Determine the (x, y) coordinate at the center of the cell enclosing the given text.  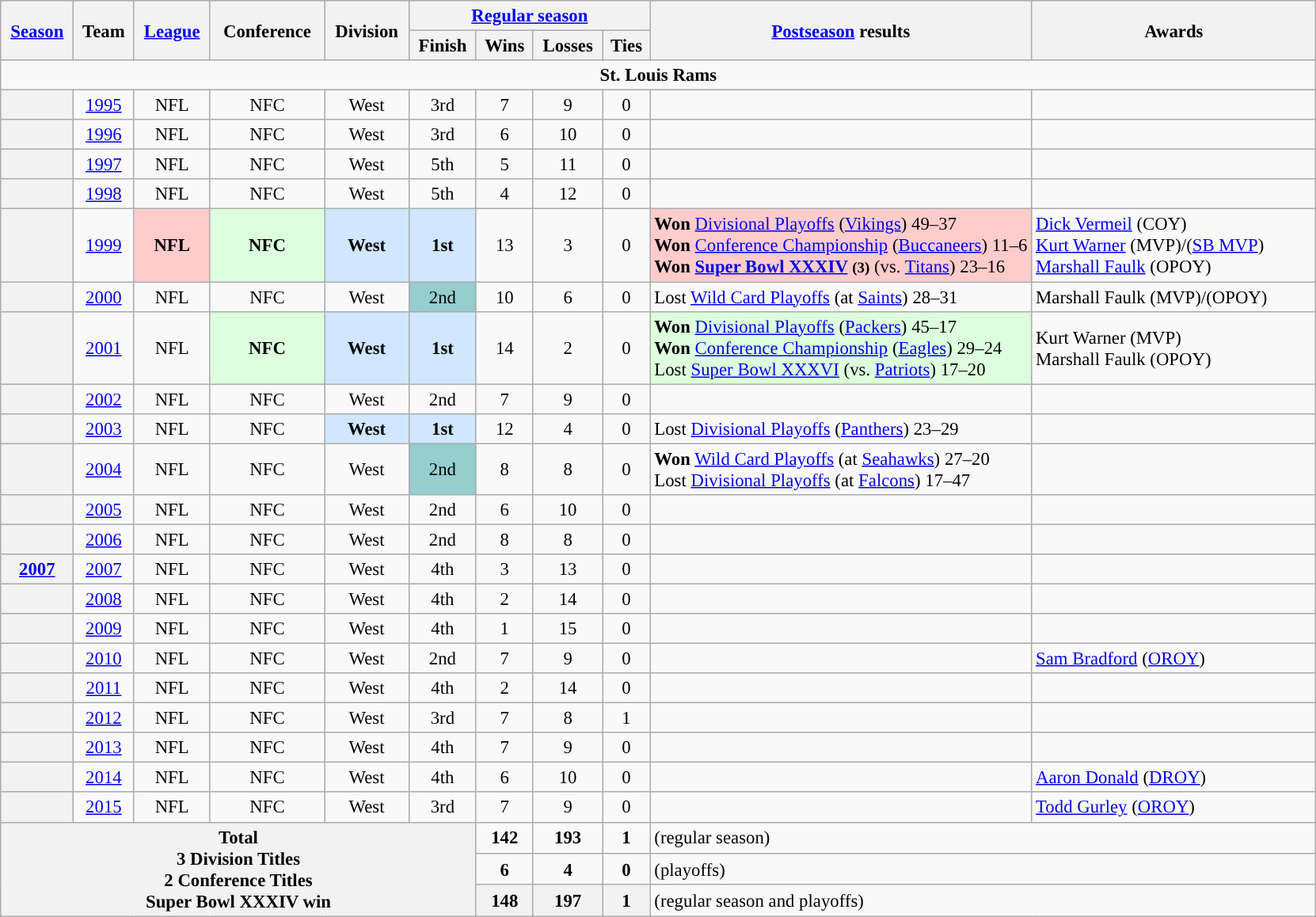
2004 (104, 469)
15 (568, 629)
2000 (104, 297)
(regular season and playoffs) (983, 900)
Won Divisional Playoffs (Vikings) 49–37Won Conference Championship (Buccaneers) 11–6Won Super Bowl XXXIV (3) (vs. Titans) 23–16 (841, 245)
193 (568, 838)
2011 (104, 688)
Won Divisional Playoffs (Packers) 45–17Won Conference Championship (Eagles) 29–24Lost Super Bowl XXXVI (vs. Patriots) 17–20 (841, 348)
League (173, 30)
St. Louis Rams (659, 75)
1998 (104, 194)
Postseason results (841, 30)
Dick Vermeil (COY)Kurt Warner (MVP)/(SB MVP)Marshall Faulk (OPOY) (1173, 245)
Awards (1173, 30)
Team (104, 30)
Finish (443, 46)
2010 (104, 659)
2013 (104, 748)
Lost Wild Card Playoffs (at Saints) 28–31 (841, 297)
1995 (104, 105)
142 (504, 838)
2003 (104, 428)
148 (504, 900)
Won Wild Card Playoffs (at Seahawks) 27–20Lost Divisional Playoffs (at Falcons) 17–47 (841, 469)
2001 (104, 348)
Todd Gurley (OROY) (1173, 808)
(playoffs) (983, 869)
Season (37, 30)
2009 (104, 629)
1996 (104, 135)
Lost Divisional Playoffs (Panthers) 23–29 (841, 428)
Regular season (530, 16)
Losses (568, 46)
Marshall Faulk (MVP)/(OPOY) (1173, 297)
197 (568, 900)
Kurt Warner (MVP)Marshall Faulk (OPOY) (1173, 348)
Aaron Donald (DROY) (1173, 778)
(regular season) (983, 838)
Wins (504, 46)
2006 (104, 539)
Ties (626, 46)
1999 (104, 245)
Total3 Division Titles2 Conference TitlesSuper Bowl XXXIV win (238, 869)
2015 (104, 808)
1997 (104, 165)
2008 (104, 599)
2014 (104, 778)
Conference (267, 30)
Division (367, 30)
5 (504, 165)
11 (568, 165)
2012 (104, 718)
2005 (104, 510)
Sam Bradford (OROY) (1173, 659)
2002 (104, 399)
